Provide the (x, y) coordinate of the cell's center where the given text is located.  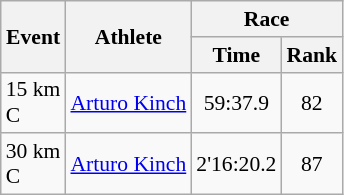
30 km C (34, 164)
Event (34, 36)
82 (312, 102)
15 km C (34, 102)
Athlete (128, 36)
2'16:20.2 (236, 164)
87 (312, 164)
Race (266, 19)
Rank (312, 55)
59:37.9 (236, 102)
Time (236, 55)
